From the cell containing the given text, extract its center point as [x, y] coordinate. 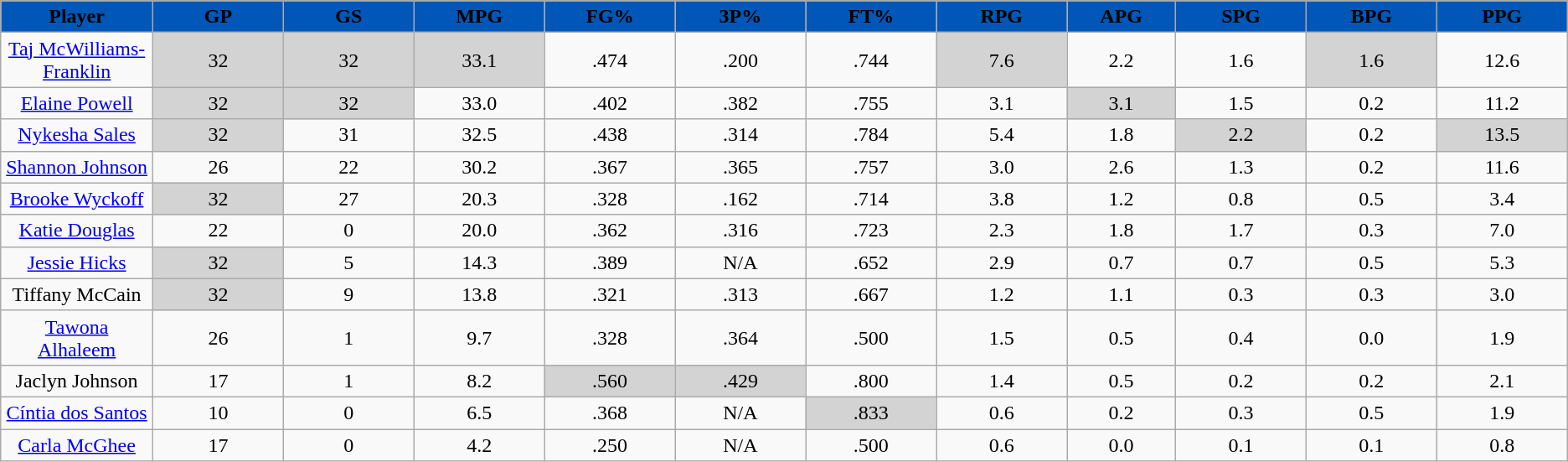
32.5 [479, 135]
.714 [871, 199]
27 [348, 199]
11.6 [1502, 167]
0.4 [1241, 337]
PPG [1502, 17]
2.6 [1122, 167]
7.0 [1502, 231]
SPG [1241, 17]
BPG [1371, 17]
10 [218, 413]
.313 [740, 294]
.438 [610, 135]
.784 [871, 135]
9.7 [479, 337]
Tiffany McCain [77, 294]
1.7 [1241, 231]
.362 [610, 231]
30.2 [479, 167]
7.6 [1002, 60]
1.4 [1002, 381]
.429 [740, 381]
.162 [740, 199]
.250 [610, 445]
Tawona Alhaleem [77, 337]
.652 [871, 262]
12.6 [1502, 60]
.365 [740, 167]
14.3 [479, 262]
FG% [610, 17]
Taj McWilliams-Franklin [77, 60]
9 [348, 294]
.321 [610, 294]
.367 [610, 167]
8.2 [479, 381]
.800 [871, 381]
Jessie Hicks [77, 262]
.667 [871, 294]
.389 [610, 262]
5 [348, 262]
.200 [740, 60]
MPG [479, 17]
Jaclyn Johnson [77, 381]
APG [1122, 17]
5.3 [1502, 262]
RPG [1002, 17]
.316 [740, 231]
.364 [740, 337]
Shannon Johnson [77, 167]
.474 [610, 60]
Brooke Wyckoff [77, 199]
2.3 [1002, 231]
6.5 [479, 413]
13.5 [1502, 135]
11.2 [1502, 103]
13.8 [479, 294]
Carla McGhee [77, 445]
FT% [871, 17]
.560 [610, 381]
1.3 [1241, 167]
Katie Douglas [77, 231]
20.0 [479, 231]
GS [348, 17]
5.4 [1002, 135]
.314 [740, 135]
Cíntia dos Santos [77, 413]
3.8 [1002, 199]
4.2 [479, 445]
Player [77, 17]
Elaine Powell [77, 103]
20.3 [479, 199]
31 [348, 135]
.744 [871, 60]
.755 [871, 103]
.382 [740, 103]
2.9 [1002, 262]
.833 [871, 413]
2.1 [1502, 381]
.723 [871, 231]
3.4 [1502, 199]
.368 [610, 413]
3P% [740, 17]
.402 [610, 103]
GP [218, 17]
33.0 [479, 103]
.757 [871, 167]
Nykesha Sales [77, 135]
1.1 [1122, 294]
33.1 [479, 60]
